Return (x, y) of the center of cell containing provided text 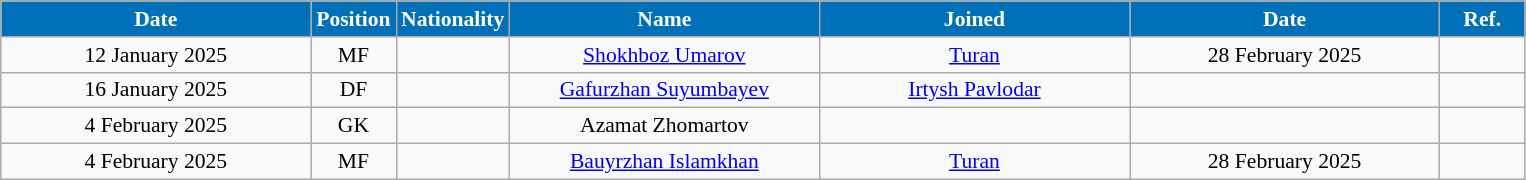
Gafurzhan Suyumbayev (664, 90)
Nationality (452, 19)
Name (664, 19)
Irtysh Pavlodar (974, 90)
Bauyrzhan Islamkhan (664, 162)
Position (354, 19)
Ref. (1482, 19)
Azamat Zhomartov (664, 126)
Shokhboz Umarov (664, 55)
16 January 2025 (156, 90)
12 January 2025 (156, 55)
DF (354, 90)
Joined (974, 19)
GK (354, 126)
